From the cell containing the given text, extract its center point as [x, y] coordinate. 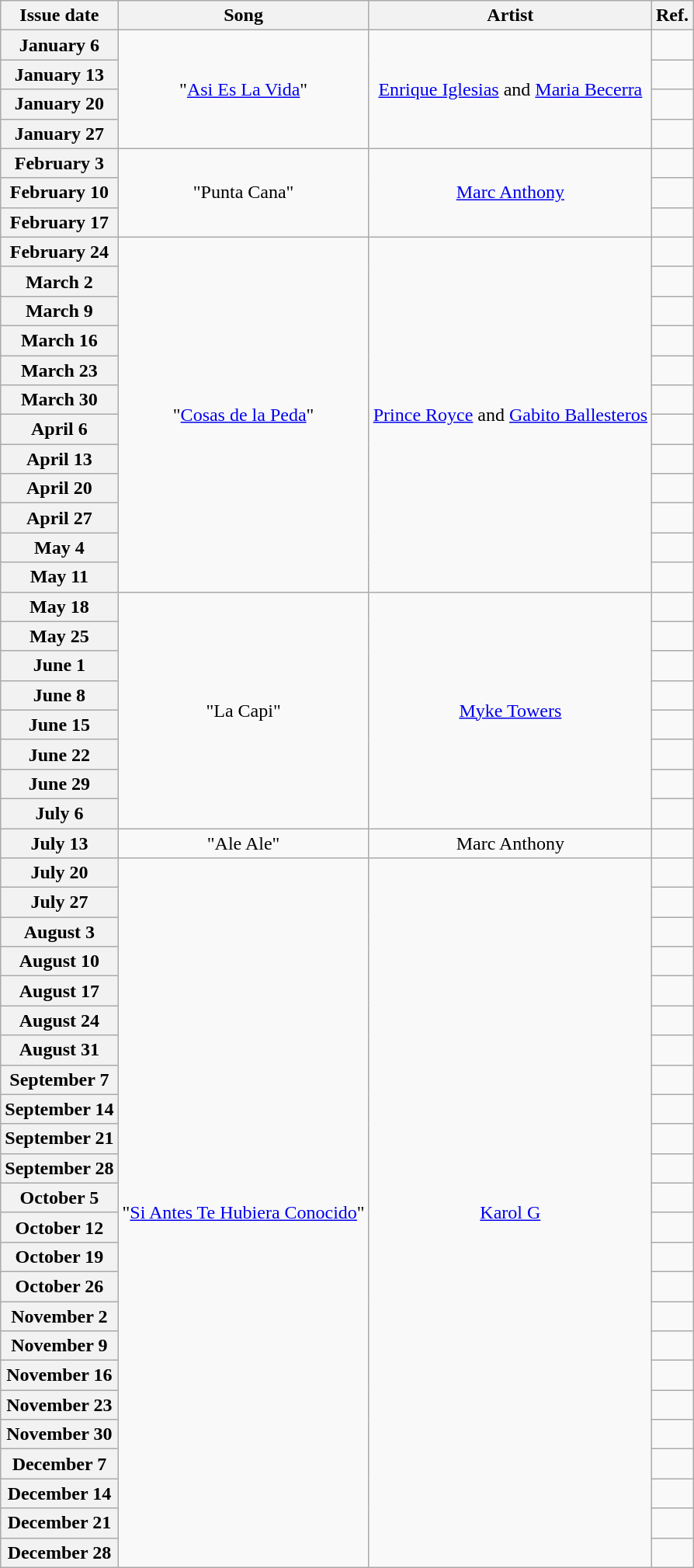
"Cosas de la Peda" [244, 415]
October 5 [59, 1198]
Enrique Iglesias and Maria Becerra [510, 89]
September 21 [59, 1139]
February 24 [59, 252]
Myke Towers [510, 710]
Artist [510, 16]
March 9 [59, 311]
December 28 [59, 1552]
May 11 [59, 577]
April 13 [59, 459]
April 6 [59, 429]
February 3 [59, 163]
January 13 [59, 75]
Prince Royce and Gabito Ballesteros [510, 415]
Karol G [510, 1213]
April 20 [59, 488]
March 30 [59, 400]
October 19 [59, 1257]
January 20 [59, 104]
Song [244, 16]
June 22 [59, 754]
November 23 [59, 1405]
October 26 [59, 1286]
July 27 [59, 902]
"Si Antes Te Hubiera Conocido" [244, 1213]
January 6 [59, 45]
December 14 [59, 1493]
July 20 [59, 873]
April 27 [59, 518]
"Asi Es La Vida" [244, 89]
February 10 [59, 193]
May 4 [59, 548]
Ref. [672, 16]
June 15 [59, 725]
August 10 [59, 961]
December 21 [59, 1523]
August 17 [59, 991]
August 3 [59, 932]
February 17 [59, 222]
August 24 [59, 1020]
July 6 [59, 813]
September 7 [59, 1080]
October 12 [59, 1227]
May 25 [59, 636]
January 27 [59, 134]
November 2 [59, 1316]
"Ale Ale" [244, 843]
July 13 [59, 843]
June 29 [59, 784]
September 28 [59, 1168]
November 16 [59, 1375]
August 31 [59, 1050]
November 30 [59, 1434]
Issue date [59, 16]
June 1 [59, 666]
March 16 [59, 340]
March 2 [59, 281]
June 8 [59, 695]
"Punta Cana" [244, 193]
September 14 [59, 1109]
November 9 [59, 1346]
December 7 [59, 1464]
March 23 [59, 370]
May 18 [59, 607]
"La Capi" [244, 710]
